Determine the [x, y] coordinate at the center of the cell enclosing the given text.  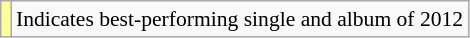
Indicates best-performing single and album of 2012 [240, 19]
